Return the [X, Y] coordinate for the center point of the cell that contains the specified text.  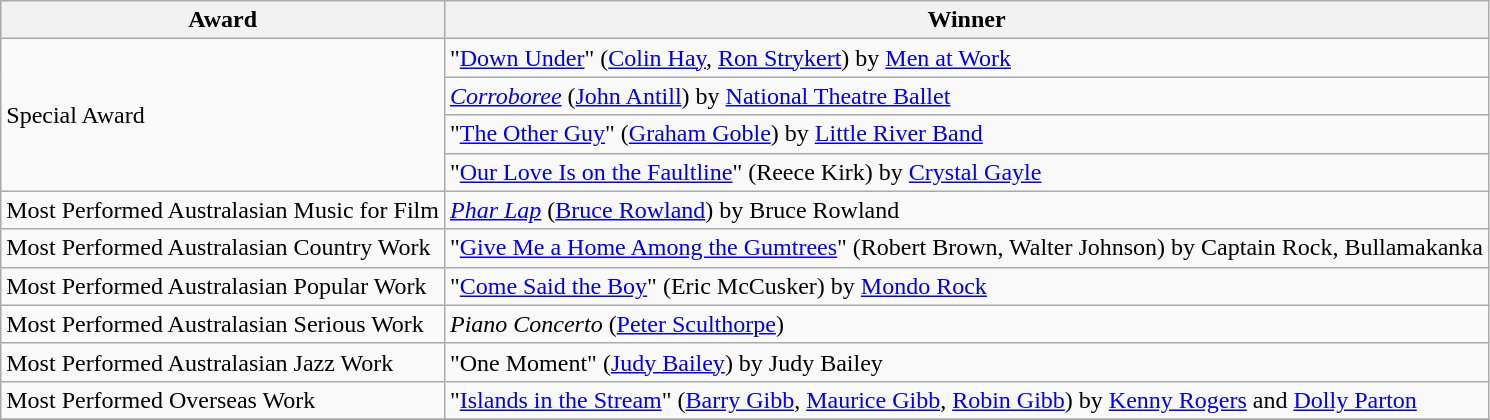
Corroboree (John Antill) by National Theatre Ballet [966, 96]
"Come Said the Boy" (Eric McCusker) by Mondo Rock [966, 286]
Most Performed Australasian Country Work [223, 248]
Winner [966, 20]
Piano Concerto (Peter Sculthorpe) [966, 324]
Most Performed Australasian Serious Work [223, 324]
"The Other Guy" (Graham Goble) by Little River Band [966, 134]
Award [223, 20]
"Down Under" (Colin Hay, Ron Strykert) by Men at Work [966, 58]
"Our Love Is on the Faultline" (Reece Kirk) by Crystal Gayle [966, 172]
Most Performed Australasian Music for Film [223, 210]
"One Moment" (Judy Bailey) by Judy Bailey [966, 362]
"Give Me a Home Among the Gumtrees" (Robert Brown, Walter Johnson) by Captain Rock, Bullamakanka [966, 248]
Most Performed Australasian Jazz Work [223, 362]
"Islands in the Stream" (Barry Gibb, Maurice Gibb, Robin Gibb) by Kenny Rogers and Dolly Parton [966, 400]
Phar Lap (Bruce Rowland) by Bruce Rowland [966, 210]
Special Award [223, 115]
Most Performed Australasian Popular Work [223, 286]
Most Performed Overseas Work [223, 400]
